Output the [X, Y] coordinate of the center of the cell containing the given text.  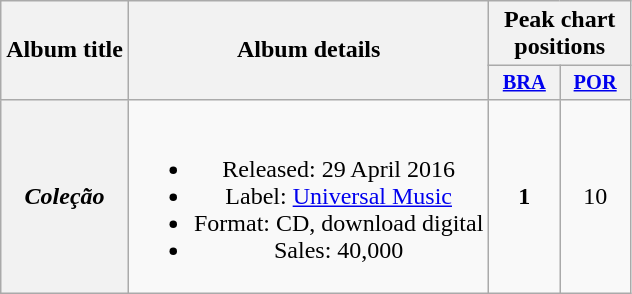
Peak chart positions [560, 34]
BRA [524, 83]
Coleção [65, 196]
Released: 29 April 2016Label: Universal MusicFormat: CD, download digitalSales: 40,000 [308, 196]
10 [596, 196]
POR [596, 83]
Album title [65, 50]
Album details [308, 50]
1 [524, 196]
